Determine the (X, Y) coordinate at the center of the cell enclosing the given text.  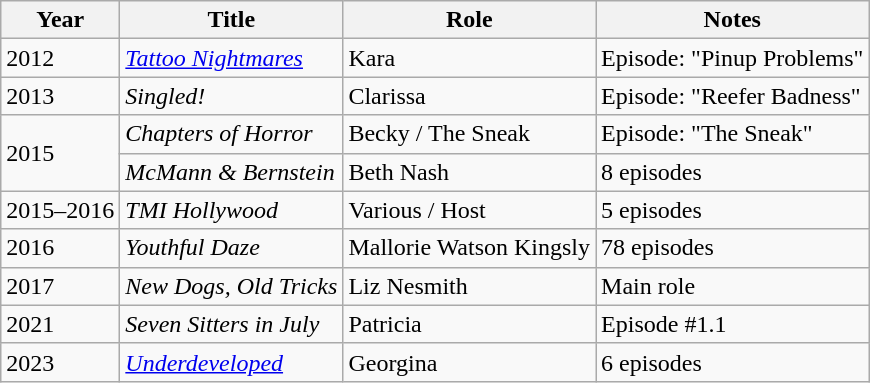
Role (470, 20)
2016 (60, 248)
2021 (60, 324)
2017 (60, 286)
Becky / The Sneak (470, 134)
78 episodes (732, 248)
Beth Nash (470, 172)
Mallorie Watson Kingsly (470, 248)
New Dogs, Old Tricks (232, 286)
Georgina (470, 362)
Episode #1.1 (732, 324)
Episode: "The Sneak" (732, 134)
Seven Sitters in July (232, 324)
8 episodes (732, 172)
Episode: "Pinup Problems" (732, 58)
Year (60, 20)
Chapters of Horror (232, 134)
Main role (732, 286)
Underdeveloped (232, 362)
Singled! (232, 96)
Kara (470, 58)
Liz Nesmith (470, 286)
Youthful Daze (232, 248)
2015 (60, 153)
Clarissa (470, 96)
6 episodes (732, 362)
2023 (60, 362)
2012 (60, 58)
Title (232, 20)
2015–2016 (60, 210)
TMI Hollywood (232, 210)
Notes (732, 20)
Various / Host (470, 210)
Tattoo Nightmares (232, 58)
McMann & Bernstein (232, 172)
Patricia (470, 324)
5 episodes (732, 210)
Episode: "Reefer Badness" (732, 96)
2013 (60, 96)
